Provide the [X, Y] coordinate of the cell's center where the given text is located.  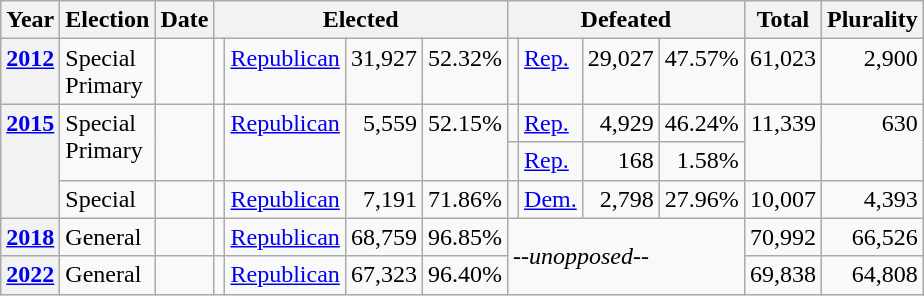
96.85% [464, 237]
Dem. [551, 199]
10,007 [782, 199]
2012 [30, 72]
64,808 [872, 275]
Elected [361, 20]
31,927 [384, 72]
630 [872, 142]
Election [108, 20]
29,027 [620, 72]
168 [620, 161]
66,526 [872, 237]
Year [30, 20]
67,323 [384, 275]
70,992 [782, 237]
27.96% [702, 199]
Plurality [872, 20]
11,339 [782, 142]
61,023 [782, 72]
52.15% [464, 142]
46.24% [702, 123]
2018 [30, 237]
4,929 [620, 123]
47.57% [702, 72]
52.32% [464, 72]
2022 [30, 275]
Total [782, 20]
2015 [30, 161]
--unopposed-- [626, 256]
69,838 [782, 275]
68,759 [384, 237]
1.58% [702, 161]
7,191 [384, 199]
Date [184, 20]
2,900 [872, 72]
71.86% [464, 199]
Defeated [626, 20]
2,798 [620, 199]
96.40% [464, 275]
Special [108, 199]
4,393 [872, 199]
5,559 [384, 142]
